From the cell containing the given text, extract its center point as [X, Y] coordinate. 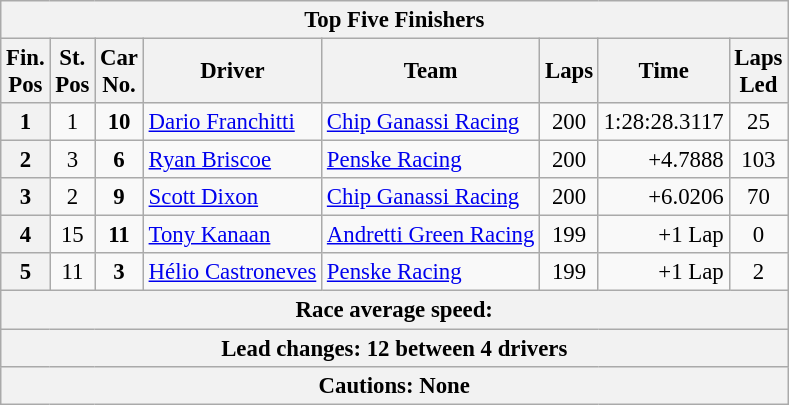
Race average speed: [394, 310]
Andretti Green Racing [431, 235]
Cautions: None [394, 385]
+6.0206 [664, 197]
Lead changes: 12 between 4 drivers [394, 348]
LapsLed [758, 72]
Ryan Briscoe [232, 160]
+4.7888 [664, 160]
Hélio Castroneves [232, 273]
Time [664, 72]
9 [120, 197]
CarNo. [120, 72]
Fin.Pos [26, 72]
70 [758, 197]
15 [72, 235]
St.Pos [72, 72]
Team [431, 72]
10 [120, 122]
Driver [232, 72]
Top Five Finishers [394, 20]
6 [120, 160]
25 [758, 122]
0 [758, 235]
Dario Franchitti [232, 122]
Tony Kanaan [232, 235]
1:28:28.3117 [664, 122]
5 [26, 273]
Scott Dixon [232, 197]
103 [758, 160]
4 [26, 235]
Laps [570, 72]
